Return [x, y] of the center of cell containing provided text 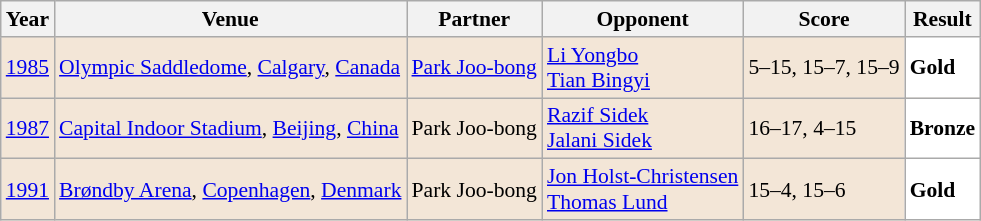
Capital Indoor Stadium, Beijing, China [230, 128]
Razif Sidek Jalani Sidek [642, 128]
16–17, 4–15 [824, 128]
Bronze [943, 128]
Jon Holst-Christensen Thomas Lund [642, 190]
Olympic Saddledome, Calgary, Canada [230, 68]
5–15, 15–7, 15–9 [824, 68]
Opponent [642, 19]
15–4, 15–6 [824, 190]
Year [28, 19]
1985 [28, 68]
1991 [28, 190]
Brøndby Arena, Copenhagen, Denmark [230, 190]
Li Yongbo Tian Bingyi [642, 68]
Result [943, 19]
1987 [28, 128]
Partner [474, 19]
Score [824, 19]
Venue [230, 19]
